Scan for the cell matching the given text and deliver its (x, y) coordinate at center. 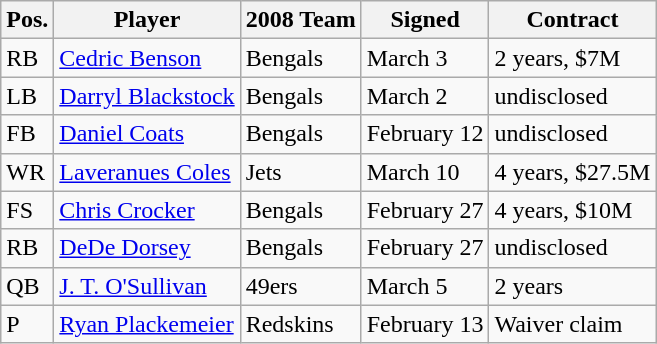
March 5 (425, 286)
WR (28, 172)
FB (28, 134)
Chris Crocker (147, 210)
2 years (572, 286)
QB (28, 286)
Jets (300, 172)
Pos. (28, 20)
Daniel Coats (147, 134)
March 3 (425, 58)
Signed (425, 20)
Laveranues Coles (147, 172)
February 13 (425, 324)
Darryl Blackstock (147, 96)
2008 Team (300, 20)
Contract (572, 20)
LB (28, 96)
Cedric Benson (147, 58)
4 years, $10M (572, 210)
February 12 (425, 134)
March 10 (425, 172)
Waiver claim (572, 324)
March 2 (425, 96)
49ers (300, 286)
2 years, $7M (572, 58)
Redskins (300, 324)
FS (28, 210)
Player (147, 20)
4 years, $27.5M (572, 172)
J. T. O'Sullivan (147, 286)
DeDe Dorsey (147, 248)
Ryan Plackemeier (147, 324)
P (28, 324)
